Pinpoint the cell where the given text exists, returning its (x, y) midpoint coordinate. 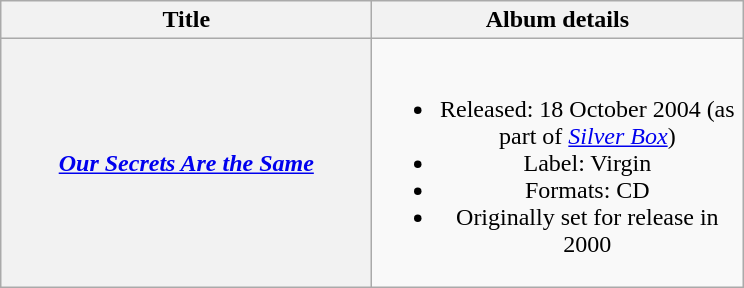
Released: 18 October 2004 (as part of Silver Box)Label: VirginFormats: CDOriginally set for release in 2000 (558, 163)
Album details (558, 20)
Our Secrets Are the Same (186, 163)
Title (186, 20)
